Detect which cell encompasses the target text, then output its [X, Y] center coordinate. 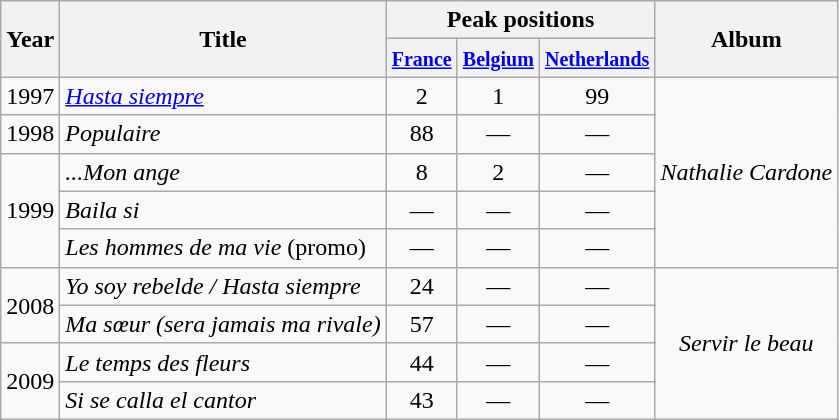
Le temps des fleurs [223, 362]
...Mon ange [223, 172]
Si se calla el cantor [223, 400]
57 [422, 324]
Nathalie Cardone [746, 172]
France [422, 58]
Servir le beau [746, 343]
Populaire [223, 134]
1997 [30, 96]
44 [422, 362]
99 [596, 96]
1998 [30, 134]
Peak positions [520, 20]
Netherlands [596, 58]
Hasta siempre [223, 96]
88 [422, 134]
Yo soy rebelde / Hasta siempre [223, 286]
Belgium [498, 58]
8 [422, 172]
1999 [30, 210]
Ma sœur (sera jamais ma rivale) [223, 324]
24 [422, 286]
43 [422, 400]
1 [498, 96]
Les hommes de ma vie (promo) [223, 248]
Baila si [223, 210]
Album [746, 39]
Year [30, 39]
Title [223, 39]
2009 [30, 381]
2008 [30, 305]
